Identify which cell holds the provided text, then report its (X, Y) central coordinate. 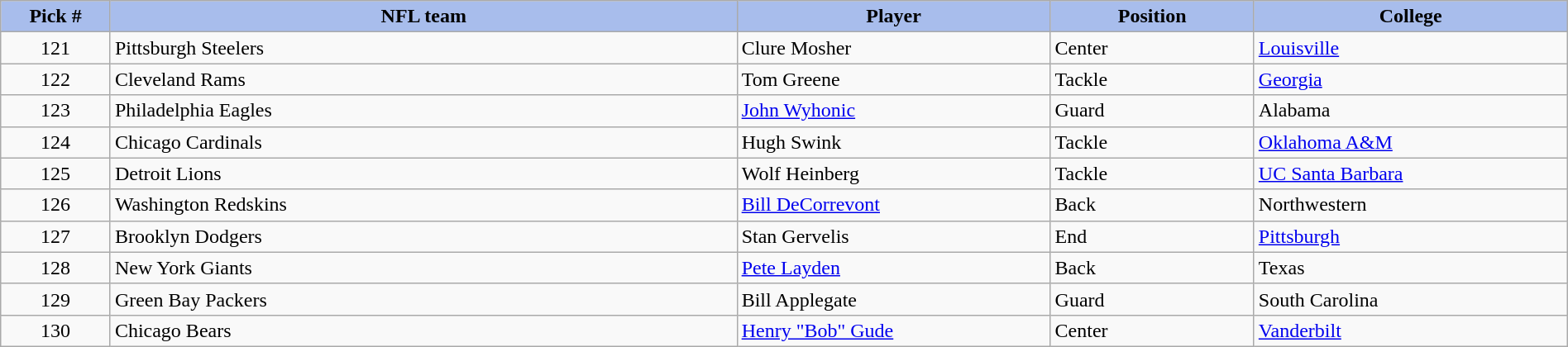
121 (56, 48)
New York Giants (423, 268)
127 (56, 236)
John Wyhonic (893, 111)
Hugh Swink (893, 142)
Bill DeCorrevont (893, 205)
Cleveland Rams (423, 79)
126 (56, 205)
Philadelphia Eagles (423, 111)
NFL team (423, 17)
Position (1152, 17)
Green Bay Packers (423, 299)
Pete Layden (893, 268)
Henry "Bob" Gude (893, 330)
College (1411, 17)
Wolf Heinberg (893, 173)
Texas (1411, 268)
129 (56, 299)
End (1152, 236)
Alabama (1411, 111)
124 (56, 142)
123 (56, 111)
Vanderbilt (1411, 330)
Pittsburgh Steelers (423, 48)
Detroit Lions (423, 173)
Pick # (56, 17)
Stan Gervelis (893, 236)
Chicago Bears (423, 330)
Washington Redskins (423, 205)
Tom Greene (893, 79)
Northwestern (1411, 205)
Chicago Cardinals (423, 142)
122 (56, 79)
Georgia (1411, 79)
130 (56, 330)
Louisville (1411, 48)
Pittsburgh (1411, 236)
Player (893, 17)
125 (56, 173)
South Carolina (1411, 299)
Bill Applegate (893, 299)
128 (56, 268)
Brooklyn Dodgers (423, 236)
Clure Mosher (893, 48)
Oklahoma A&M (1411, 142)
UC Santa Barbara (1411, 173)
